Identify which cell holds the provided text, then report its [X, Y] central coordinate. 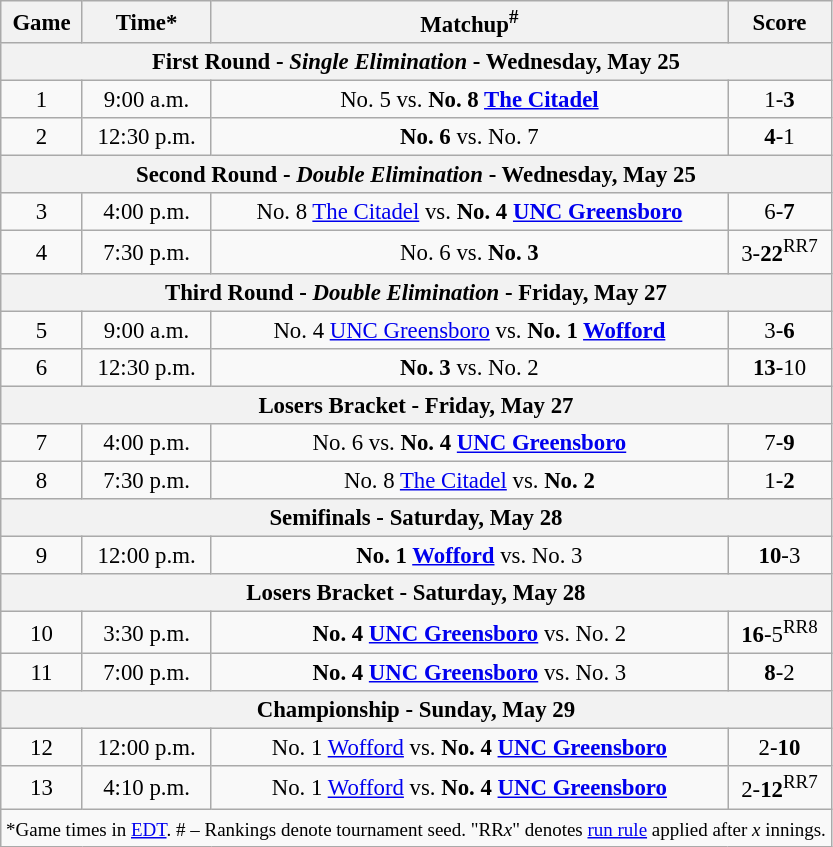
2 [42, 137]
Losers Bracket - Friday, May 27 [416, 405]
No. 8 The Citadel vs. No. 2 [470, 480]
No. 1 Wofford vs. No. 3 [470, 555]
1-3 [780, 100]
No. 4 UNC Greensboro vs. No. 1 Wofford [470, 330]
Semifinals - Saturday, May 28 [416, 518]
1-2 [780, 480]
5 [42, 330]
6-7 [780, 213]
No. 6 vs. No. 7 [470, 137]
Matchup# [470, 22]
Third Round - Double Elimination - Friday, May 27 [416, 292]
3-22RR7 [780, 252]
1 [42, 100]
4 [42, 252]
13 [42, 788]
Losers Bracket - Saturday, May 28 [416, 593]
Second Round - Double Elimination - Wednesday, May 25 [416, 175]
3:30 p.m. [146, 633]
7-9 [780, 443]
*Game times in EDT. # – Rankings denote tournament seed. "RRx" denotes run rule applied after x innings. [416, 828]
8 [42, 480]
7 [42, 443]
3-6 [780, 330]
No. 4 UNC Greensboro vs. No. 2 [470, 633]
Time* [146, 22]
3 [42, 213]
Championship - Sunday, May 29 [416, 710]
No. 5 vs. No. 8 The Citadel [470, 100]
Game [42, 22]
8-2 [780, 673]
No. 6 vs. No. 3 [470, 252]
First Round - Single Elimination - Wednesday, May 25 [416, 62]
No. 4 UNC Greensboro vs. No. 3 [470, 673]
2-10 [780, 748]
11 [42, 673]
16-5RR8 [780, 633]
7:00 p.m. [146, 673]
No. 6 vs. No. 4 UNC Greensboro [470, 443]
2-12RR7 [780, 788]
No. 3 vs. No. 2 [470, 367]
4-1 [780, 137]
6 [42, 367]
Score [780, 22]
9 [42, 555]
No. 8 The Citadel vs. No. 4 UNC Greensboro [470, 213]
10 [42, 633]
12 [42, 748]
13-10 [780, 367]
10-3 [780, 555]
4:10 p.m. [146, 788]
